Find where the given text appears and provide that cell's center as [X, Y] coordinate. 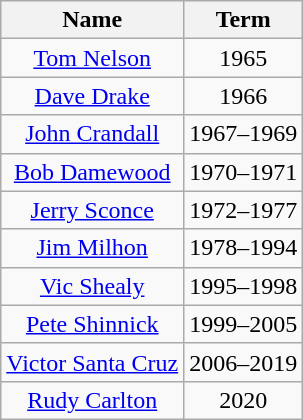
2020 [244, 400]
Bob Damewood [92, 172]
2006–2019 [244, 362]
1999–2005 [244, 324]
Jim Milhon [92, 248]
1978–1994 [244, 248]
Rudy Carlton [92, 400]
1995–1998 [244, 286]
Pete Shinnick [92, 324]
Jerry Sconce [92, 210]
1970–1971 [244, 172]
1972–1977 [244, 210]
Dave Drake [92, 96]
Vic Shealy [92, 286]
1965 [244, 58]
Term [244, 20]
Name [92, 20]
1966 [244, 96]
Victor Santa Cruz [92, 362]
Tom Nelson [92, 58]
John Crandall [92, 134]
1967–1969 [244, 134]
